Return (x, y) of the center of cell containing provided text 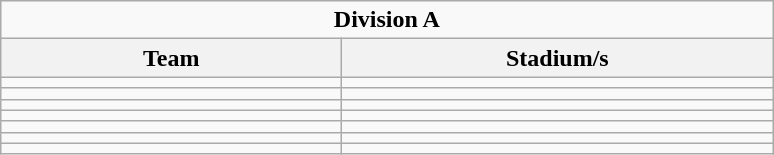
Stadium/s (558, 58)
Team (172, 58)
Division A (387, 20)
